For the text-containing cell, return its midpoint in (x, y) coordinate format. 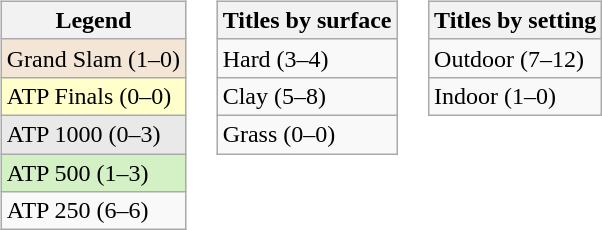
ATP 1000 (0–3) (93, 134)
Grass (0–0) (307, 134)
ATP 250 (6–6) (93, 211)
Indoor (1–0) (516, 96)
Titles by setting (516, 20)
Hard (3–4) (307, 58)
Titles by surface (307, 20)
Grand Slam (1–0) (93, 58)
ATP Finals (0–0) (93, 96)
Outdoor (7–12) (516, 58)
Clay (5–8) (307, 96)
Legend (93, 20)
ATP 500 (1–3) (93, 173)
